Find where the given text appears and provide that cell's center as [X, Y] coordinate. 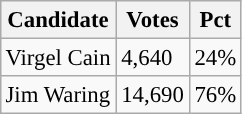
24% [215, 57]
4,640 [152, 57]
Votes [152, 20]
14,690 [152, 95]
Virgel Cain [58, 57]
76% [215, 95]
Pct [215, 20]
Candidate [58, 20]
Jim Waring [58, 95]
